Return (X, Y) of the center of cell containing provided text 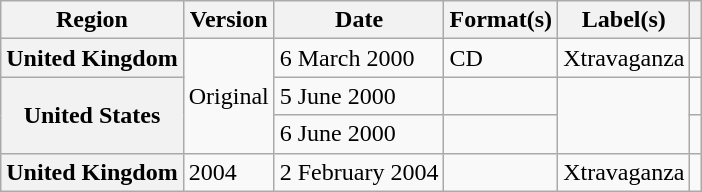
United States (92, 115)
Original (228, 96)
Format(s) (501, 20)
5 June 2000 (359, 96)
Version (228, 20)
6 March 2000 (359, 58)
CD (501, 58)
Label(s) (624, 20)
Region (92, 20)
2004 (228, 172)
6 June 2000 (359, 134)
2 February 2004 (359, 172)
Date (359, 20)
